For the text-containing cell, return its midpoint in [x, y] coordinate format. 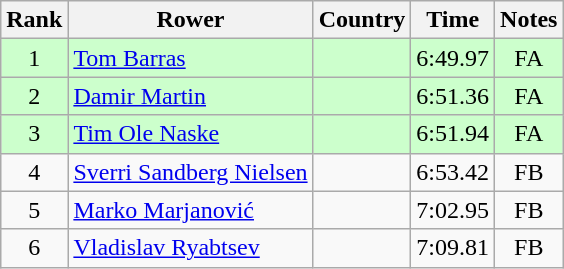
6:51.36 [453, 96]
7:09.81 [453, 248]
2 [34, 96]
Notes [529, 20]
1 [34, 58]
6:51.94 [453, 134]
Tim Ole Naske [190, 134]
Sverri Sandberg Nielsen [190, 172]
4 [34, 172]
Rank [34, 20]
6:53.42 [453, 172]
Vladislav Ryabtsev [190, 248]
Country [362, 20]
Marko Marjanović [190, 210]
3 [34, 134]
Damir Martin [190, 96]
Tom Barras [190, 58]
6 [34, 248]
7:02.95 [453, 210]
5 [34, 210]
Rower [190, 20]
6:49.97 [453, 58]
Time [453, 20]
